Locate the cell with the specified text and output its (x, y) center coordinate. 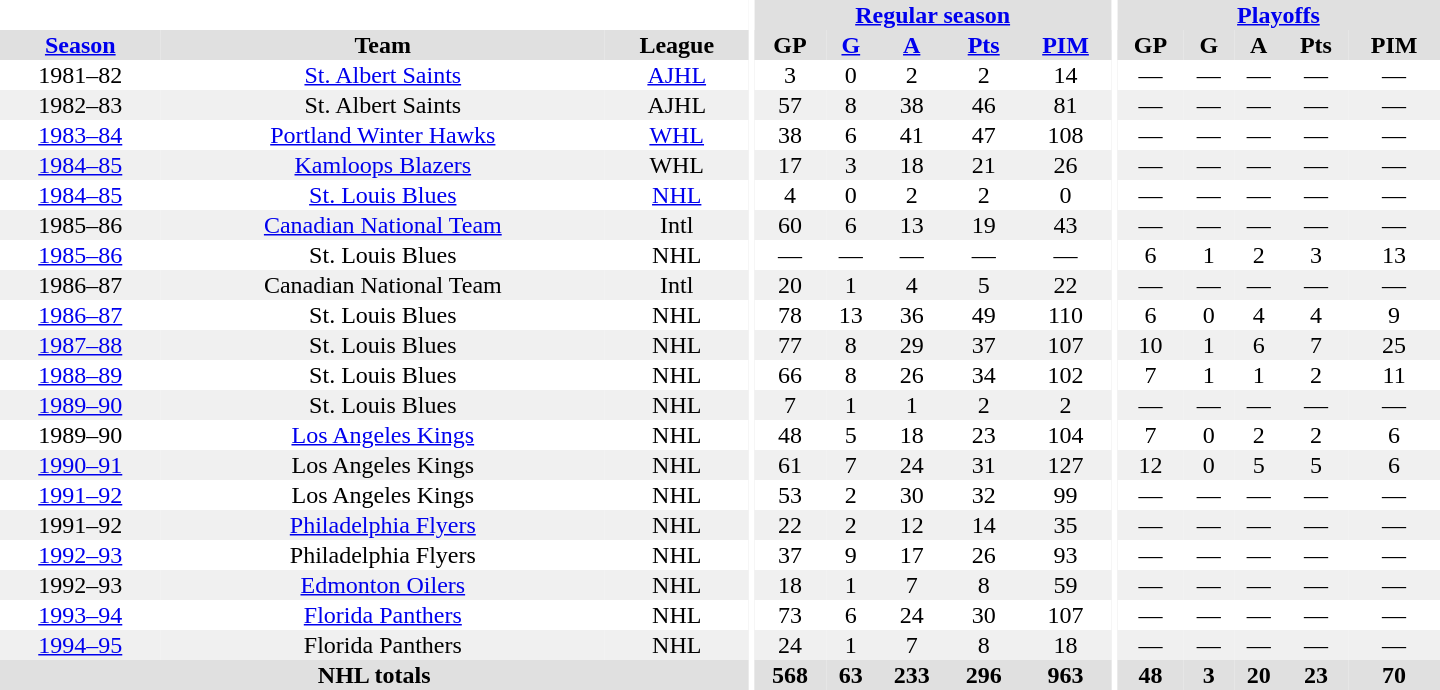
46 (984, 105)
108 (1066, 135)
League (676, 45)
Kamloops Blazers (383, 165)
93 (1066, 555)
57 (790, 105)
963 (1066, 675)
29 (912, 345)
1981–82 (80, 75)
63 (851, 675)
66 (790, 375)
35 (1066, 525)
Team (383, 45)
59 (1066, 585)
568 (790, 675)
233 (912, 675)
70 (1394, 675)
1988–89 (80, 375)
25 (1394, 345)
Season (80, 45)
78 (790, 315)
1990–91 (80, 465)
1983–84 (80, 135)
Playoffs (1278, 15)
31 (984, 465)
49 (984, 315)
Edmonton Oilers (383, 585)
77 (790, 345)
104 (1066, 435)
1993–94 (80, 615)
10 (1150, 345)
34 (984, 375)
41 (912, 135)
43 (1066, 225)
Regular season (932, 15)
296 (984, 675)
81 (1066, 105)
102 (1066, 375)
99 (1066, 495)
36 (912, 315)
60 (790, 225)
1987–88 (80, 345)
61 (790, 465)
53 (790, 495)
11 (1394, 375)
1994–95 (80, 645)
110 (1066, 315)
Portland Winter Hawks (383, 135)
32 (984, 495)
1982–83 (80, 105)
21 (984, 165)
73 (790, 615)
NHL totals (374, 675)
47 (984, 135)
127 (1066, 465)
19 (984, 225)
